Pinpoint the cell where the given text exists, returning its [x, y] midpoint coordinate. 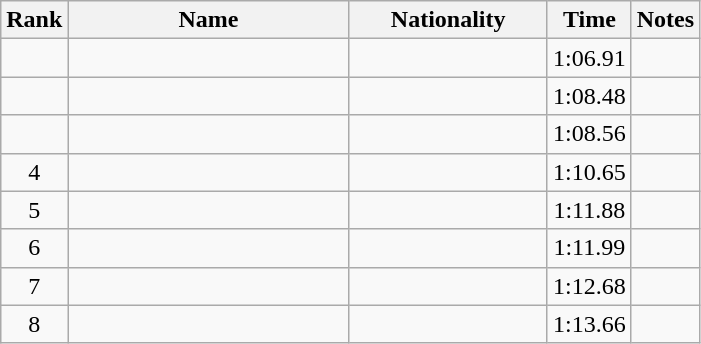
1:11.99 [589, 248]
1:08.56 [589, 134]
Nationality [448, 20]
Notes [665, 20]
1:10.65 [589, 172]
4 [34, 172]
1:12.68 [589, 286]
5 [34, 210]
7 [34, 286]
Time [589, 20]
Rank [34, 20]
1:13.66 [589, 324]
1:11.88 [589, 210]
Name [208, 20]
8 [34, 324]
6 [34, 248]
1:06.91 [589, 58]
1:08.48 [589, 96]
